Find where the given text appears and provide that cell's center as [x, y] coordinate. 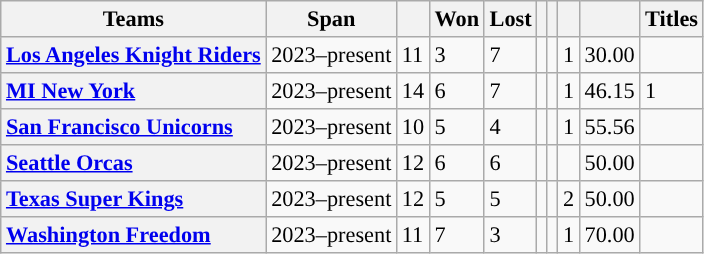
San Francisco Unicorns [134, 126]
MI New York [134, 90]
Span [332, 19]
Washington Freedom [134, 234]
55.56 [610, 126]
14 [414, 90]
46.15 [610, 90]
Won [456, 19]
Seattle Orcas [134, 162]
Lost [510, 19]
Teams [134, 19]
70.00 [610, 234]
Los Angeles Knight Riders [134, 55]
30.00 [610, 55]
Texas Super Kings [134, 198]
10 [414, 126]
Titles [672, 19]
2 [569, 198]
4 [510, 126]
